From the cell containing the given text, extract its center point as [X, Y] coordinate. 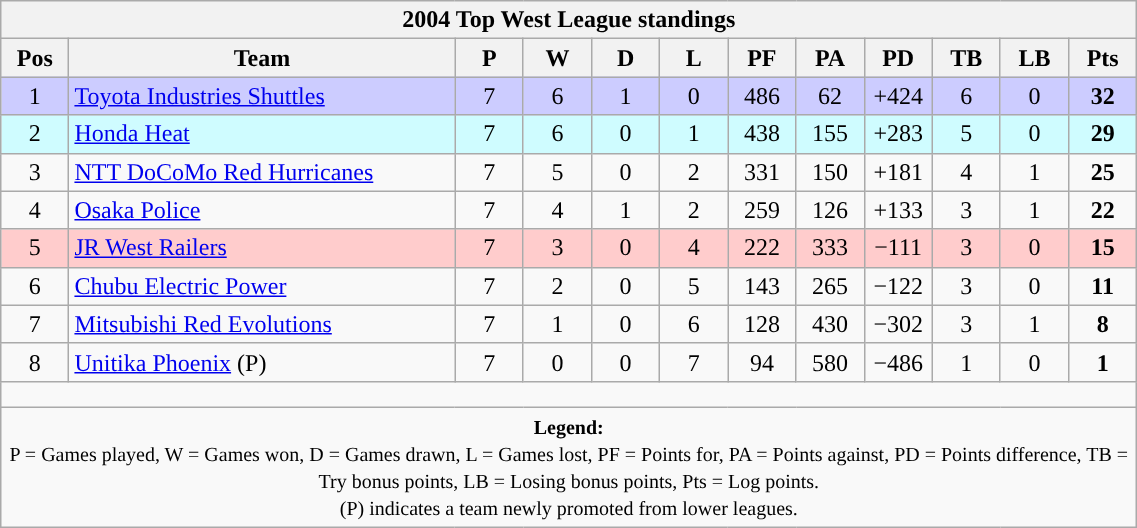
−486 [898, 362]
331 [762, 172]
+133 [898, 210]
155 [830, 134]
222 [762, 248]
NTT DoCoMo Red Hurricanes [262, 172]
P [489, 58]
438 [762, 134]
32 [1103, 96]
JR West Railers [262, 248]
D [625, 58]
−111 [898, 248]
+283 [898, 134]
25 [1103, 172]
Toyota Industries Shuttles [262, 96]
29 [1103, 134]
11 [1103, 286]
150 [830, 172]
PD [898, 58]
580 [830, 362]
143 [762, 286]
−122 [898, 286]
PA [830, 58]
+424 [898, 96]
15 [1103, 248]
Unitika Phoenix (P) [262, 362]
L [694, 58]
94 [762, 362]
62 [830, 96]
TB [966, 58]
430 [830, 324]
Team [262, 58]
Honda Heat [262, 134]
Chubu Electric Power [262, 286]
LB [1034, 58]
PF [762, 58]
486 [762, 96]
265 [830, 286]
259 [762, 210]
−302 [898, 324]
Pts [1103, 58]
Osaka Police [262, 210]
+181 [898, 172]
128 [762, 324]
333 [830, 248]
W [557, 58]
Mitsubishi Red Evolutions [262, 324]
126 [830, 210]
2004 Top West League standings [569, 20]
22 [1103, 210]
Pos [35, 58]
